Pinpoint the cell where the given text exists, returning its (x, y) midpoint coordinate. 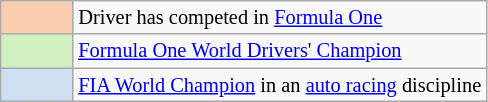
Driver has competed in Formula One (280, 17)
Formula One World Drivers' Champion (280, 51)
FIA World Champion in an auto racing discipline (280, 85)
